Identify which cell holds the provided text, then report its (x, y) central coordinate. 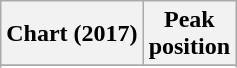
Chart (2017) (72, 34)
Peak position (189, 34)
